From the cell containing the given text, extract its center point as [X, Y] coordinate. 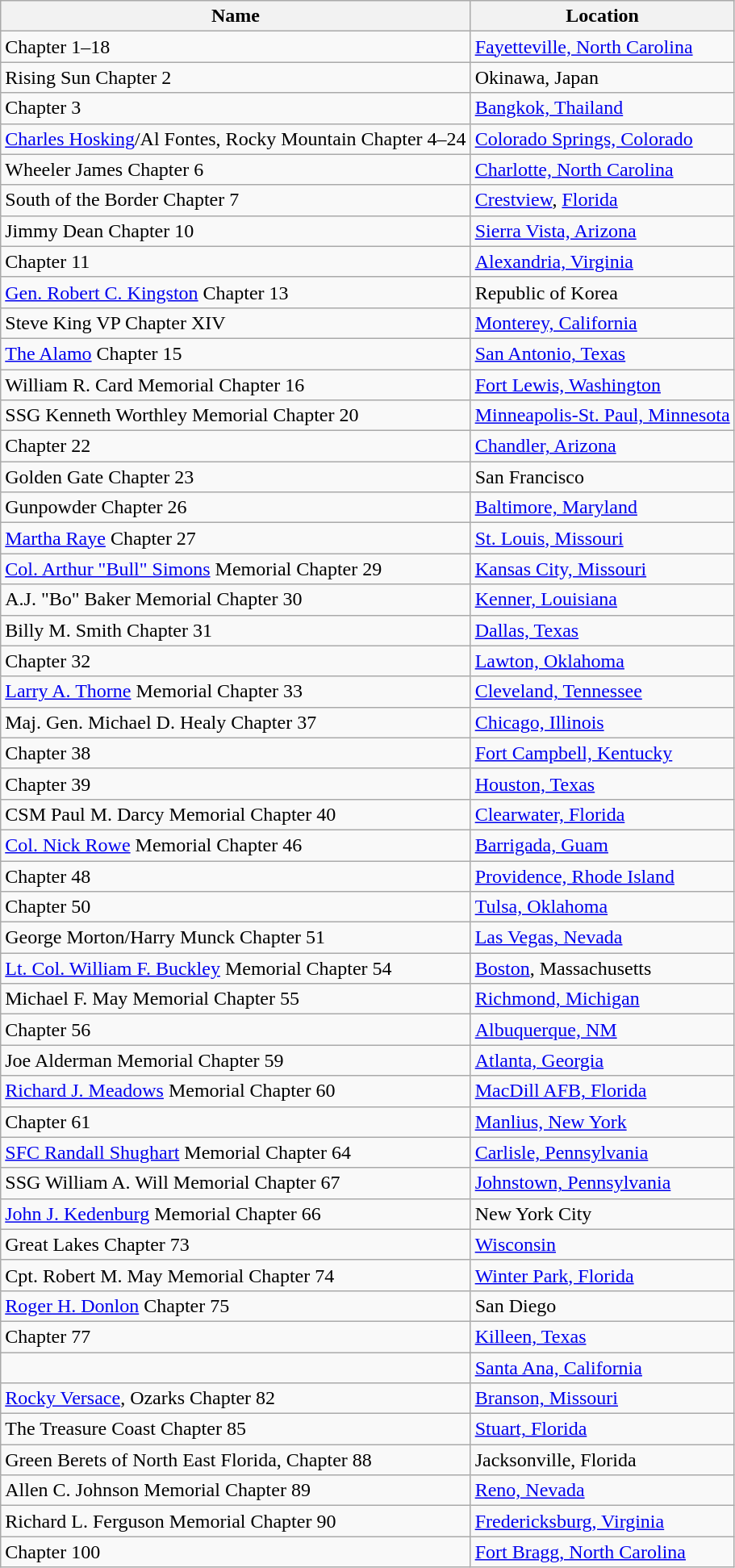
Steve King VP Chapter XIV [236, 323]
MacDill AFB, Florida [602, 1091]
Chapter 39 [236, 784]
A.J. "Bo" Baker Memorial Chapter 30 [236, 600]
Gen. Robert C. Kingston Chapter 13 [236, 292]
Winter Park, Florida [602, 1275]
Chapter 22 [236, 446]
Allen C. Johnson Memorial Chapter 89 [236, 1491]
John J. Kedenburg Memorial Chapter 66 [236, 1214]
Barrigada, Guam [602, 845]
Cpt. Robert M. May Memorial Chapter 74 [236, 1275]
The Alamo Chapter 15 [236, 353]
San Antonio, Texas [602, 353]
Chapter 100 [236, 1552]
Branson, Missouri [602, 1399]
Providence, Rhode Island [602, 876]
New York City [602, 1214]
Jacksonville, Florida [602, 1460]
Wheeler James Chapter 6 [236, 169]
Martha Raye Chapter 27 [236, 538]
Maj. Gen. Michael D. Healy Chapter 37 [236, 722]
Lt. Col. William F. Buckley Memorial Chapter 54 [236, 968]
Tulsa, Oklahoma [602, 907]
Green Berets of North East Florida, Chapter 88 [236, 1460]
Fredericksburg, Virginia [602, 1521]
Chapter 56 [236, 1030]
Col. Arthur "Bull" Simons Memorial Chapter 29 [236, 569]
South of the Border Chapter 7 [236, 200]
SSG Kenneth Worthley Memorial Chapter 20 [236, 416]
Baltimore, Maryland [602, 508]
Johnstown, Pennsylvania [602, 1183]
Okinawa, Japan [602, 77]
Cleveland, Tennessee [602, 692]
Golden Gate Chapter 23 [236, 477]
Great Lakes Chapter 73 [236, 1244]
Carlisle, Pennsylvania [602, 1152]
Charles Hosking/Al Fontes, Rocky Mountain Chapter 4–24 [236, 139]
Lawton, Oklahoma [602, 661]
Bangkok, Thailand [602, 108]
Boston, Massachusetts [602, 968]
Name [236, 16]
SSG William A. Will Memorial Chapter 67 [236, 1183]
Kenner, Louisiana [602, 600]
Rising Sun Chapter 2 [236, 77]
Chapter 3 [236, 108]
William R. Card Memorial Chapter 16 [236, 385]
Roger H. Donlon Chapter 75 [236, 1306]
Santa Ana, California [602, 1368]
Richard J. Meadows Memorial Chapter 60 [236, 1091]
Fort Campbell, Kentucky [602, 753]
Manlius, New York [602, 1122]
Sierra Vista, Arizona [602, 231]
Jimmy Dean Chapter 10 [236, 231]
Stuart, Florida [602, 1429]
Fort Lewis, Washington [602, 385]
Michael F. May Memorial Chapter 55 [236, 999]
Charlotte, North Carolina [602, 169]
Killeen, Texas [602, 1336]
Atlanta, Georgia [602, 1060]
Chapter 38 [236, 753]
Chapter 32 [236, 661]
Crestview, Florida [602, 200]
Chapter 50 [236, 907]
Kansas City, Missouri [602, 569]
Billy M. Smith Chapter 31 [236, 630]
SFC Randall Shughart Memorial Chapter 64 [236, 1152]
CSM Paul M. Darcy Memorial Chapter 40 [236, 814]
Fayetteville, North Carolina [602, 47]
Location [602, 16]
Richmond, Michigan [602, 999]
Chapter 61 [236, 1122]
Dallas, Texas [602, 630]
San Francisco [602, 477]
Colorado Springs, Colorado [602, 139]
St. Louis, Missouri [602, 538]
Republic of Korea [602, 292]
Richard L. Ferguson Memorial Chapter 90 [236, 1521]
Clearwater, Florida [602, 814]
Alexandria, Virginia [602, 261]
Houston, Texas [602, 784]
Albuquerque, NM [602, 1030]
Reno, Nevada [602, 1491]
Gunpowder Chapter 26 [236, 508]
Larry A. Thorne Memorial Chapter 33 [236, 692]
Chandler, Arizona [602, 446]
Minneapolis-St. Paul, Minnesota [602, 416]
George Morton/Harry Munck Chapter 51 [236, 938]
Chapter 1–18 [236, 47]
The Treasure Coast Chapter 85 [236, 1429]
Rocky Versace, Ozarks Chapter 82 [236, 1399]
Wisconsin [602, 1244]
Las Vegas, Nevada [602, 938]
Fort Bragg, North Carolina [602, 1552]
Chapter 77 [236, 1336]
Col. Nick Rowe Memorial Chapter 46 [236, 845]
Chapter 48 [236, 876]
Joe Alderman Memorial Chapter 59 [236, 1060]
Chicago, Illinois [602, 722]
Monterey, California [602, 323]
Chapter 11 [236, 261]
San Diego [602, 1306]
